Detect which cell encompasses the target text, then output its [X, Y] center coordinate. 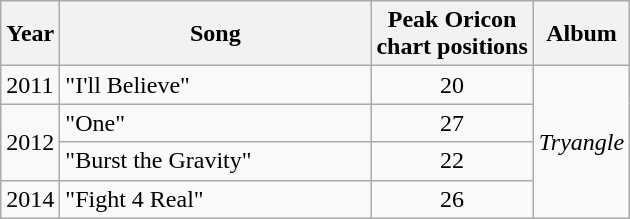
2011 [30, 85]
Peak Oricon chart positions [452, 34]
"Burst the Gravity" [216, 161]
Year [30, 34]
2012 [30, 142]
27 [452, 123]
"I'll Believe" [216, 85]
26 [452, 199]
"Fight 4 Real" [216, 199]
Album [581, 34]
20 [452, 85]
2014 [30, 199]
Song [216, 34]
Tryangle [581, 142]
22 [452, 161]
"One" [216, 123]
